Pinpoint the cell where the given text exists, returning its (x, y) midpoint coordinate. 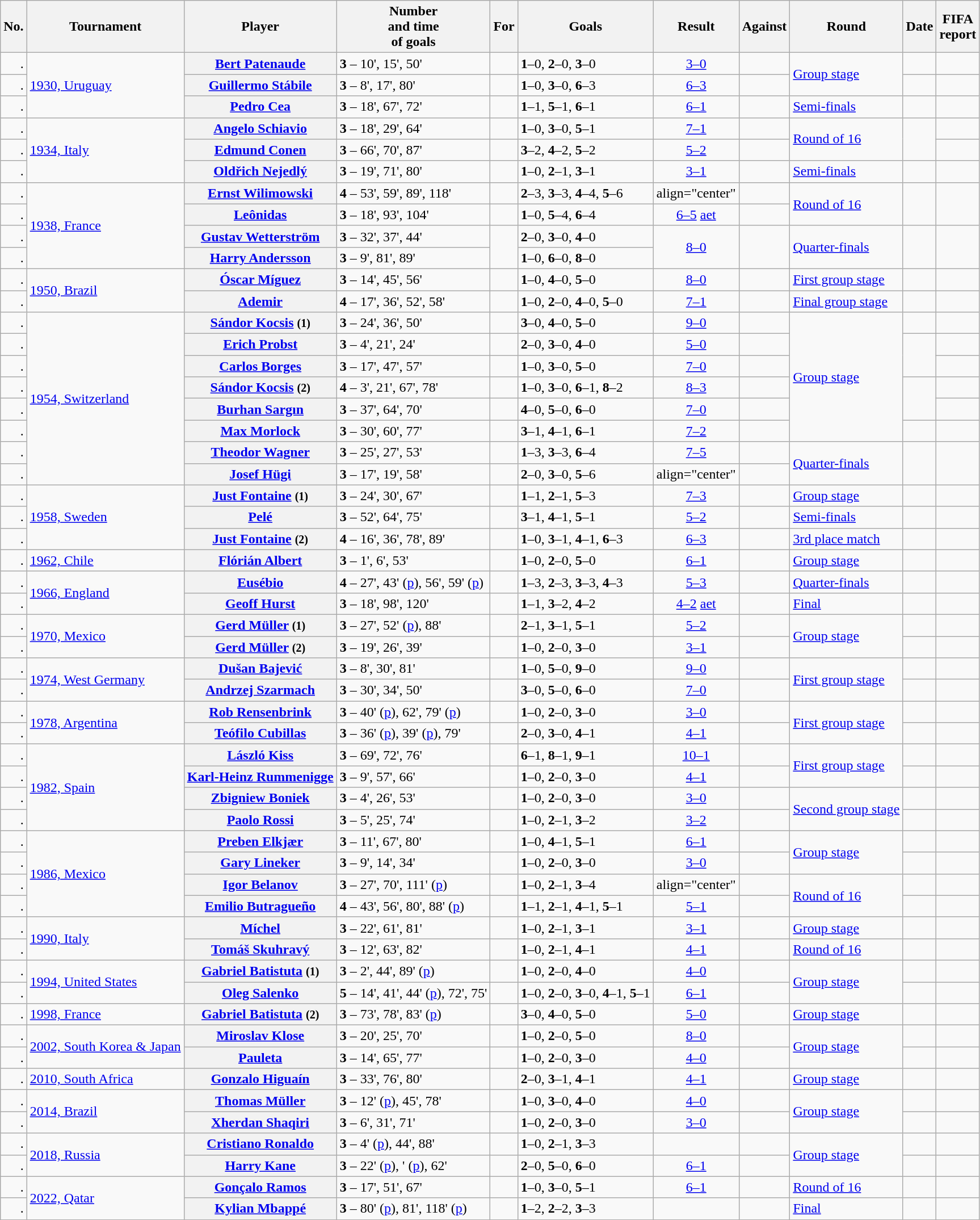
1–3, 2–3, 3–3, 4–3 (586, 582)
1982, Spain (106, 787)
3 – 66', 70', 87' (413, 150)
4–0, 5–0, 6–0 (586, 409)
1–0, 4–1, 5–1 (586, 841)
3 – 4' (p), 44', 88' (413, 1144)
4 – 27', 43' (p), 56', 59' (p) (413, 582)
8–3 (696, 388)
3 – 24', 30', 67' (413, 496)
3 – 20', 25', 70' (413, 1036)
Flórián Albert (260, 560)
3 – 5', 25', 74' (413, 820)
Xherdan Shaqiri (260, 1122)
Óscar Míguez (260, 279)
Sándor Kocsis (1) (260, 323)
3 – 8', 17', 80' (413, 85)
2–0, 3–1, 4–1 (586, 1079)
1994, United States (106, 982)
Rob Rensenbrink (260, 712)
1–0, 2–1, 3–3 (586, 1144)
Geoff Hurst (260, 603)
Andrzej Szarmach (260, 690)
1954, Switzerland (106, 399)
Erich Probst (260, 345)
Dušan Bajević (260, 669)
3 – 30', 60', 77' (413, 431)
Sándor Kocsis (2) (260, 388)
Kylian Mbappé (260, 1209)
3 – 19', 71', 80' (413, 171)
3 – 80' (p), 81', 118' (p) (413, 1209)
For (504, 27)
3 – 27', 52' (p), 88' (413, 625)
2014, Brazil (106, 1112)
1–1, 5–1, 6–1 (586, 107)
3 – 11', 67', 80' (413, 841)
3 – 4', 21', 24' (413, 345)
1–0, 2–1, 3–2 (586, 820)
3–1, 4–1, 5–1 (586, 517)
3–1, 4–1, 6–1 (586, 431)
1974, West Germany (106, 680)
3 – 73', 78', 83' (p) (413, 1014)
3 – 6', 31', 71' (413, 1122)
Gonçalo Ramos (260, 1187)
Igor Belanov (260, 884)
1998, France (106, 1014)
Karl-Heinz Rummenigge (260, 777)
3 – 24', 36', 50' (413, 323)
Oleg Salenko (260, 993)
3 – 52', 64', 75' (413, 517)
3 – 4', 26', 53' (413, 798)
1934, Italy (106, 150)
1–0, 4–0, 5–0 (586, 279)
10–1 (696, 755)
László Kiss (260, 755)
Ademir (260, 301)
1958, Sweden (106, 517)
3 – 18', 93', 104' (413, 215)
Carlos Borges (260, 366)
1–0, 2–0, 4–0, 5–0 (586, 301)
4 – 16', 36', 78', 89' (413, 539)
Eusébio (260, 582)
1–0, 3–0, 5–0 (586, 366)
1–0, 2–0, 4–0 (586, 971)
Gabriel Batistuta (2) (260, 1014)
3–2, 4–2, 5–2 (586, 150)
1–1, 2–1, 5–3 (586, 496)
2–3, 3–3, 4–4, 5–6 (586, 193)
3 – 17', 47', 57' (413, 366)
3–0, 5–0, 6–0 (586, 690)
4–2 aet (696, 603)
4 – 17', 36', 52', 58' (413, 301)
Goals (586, 27)
2010, South Africa (106, 1079)
1970, Mexico (106, 636)
1930, Uruguay (106, 85)
5–3 (696, 582)
Ernst Wilimowski (260, 193)
Theodor Wagner (260, 452)
3 – 18', 98', 120' (413, 603)
Thomas Müller (260, 1101)
Burhan Sargın (260, 409)
Gabriel Batistuta (1) (260, 971)
Josef Hügi (260, 474)
3 – 17', 51', 67' (413, 1187)
Round (847, 27)
Preben Elkjær (260, 841)
1–0, 3–0, 4–0 (586, 1101)
3 – 27', 70', 111' (p) (413, 884)
Max Morlock (260, 431)
Just Fontaine (1) (260, 496)
1–0, 6–0, 8–0 (586, 258)
3–2 (696, 820)
1–0, 2–1, 4–1 (586, 949)
4 – 43', 56', 80', 88' (p) (413, 906)
2022, Qatar (106, 1198)
3rd place match (847, 539)
1–0, 5–0, 9–0 (586, 669)
3 – 8', 30', 81' (413, 669)
2–0, 5–0, 6–0 (586, 1166)
5 – 14', 41', 44' (p), 72', 75' (413, 993)
3 – 10', 15', 50' (413, 64)
Leônidas (260, 215)
Guillermo Stábile (260, 85)
Gerd Müller (2) (260, 647)
3 – 9', 14', 34' (413, 863)
3 – 1', 6', 53' (413, 560)
7–3 (696, 496)
1–1, 2–1, 4–1, 5–1 (586, 906)
Harry Andersson (260, 258)
3 – 32', 37', 44' (413, 236)
1–0, 3–0, 6–3 (586, 85)
1962, Chile (106, 560)
Gerd Müller (1) (260, 625)
1–0, 2–1, 3–4 (586, 884)
1990, Italy (106, 938)
1–0, 3–0, 6–1, 8–2 (586, 388)
1–0, 5–4, 6–4 (586, 215)
7–5 (696, 452)
1–0, 2–0, 3–0, 4–1, 5–1 (586, 993)
1–3, 3–3, 6–4 (586, 452)
Edmund Conen (260, 150)
1–1, 3–2, 4–2 (586, 603)
3 – 12' (p), 45', 78' (413, 1101)
3 – 9', 57', 66' (413, 777)
3 – 18', 67', 72' (413, 107)
2–0, 3–0, 4–1 (586, 733)
Final group stage (847, 301)
Míchel (260, 928)
3 – 22', 61', 81' (413, 928)
Result (696, 27)
3 – 14', 45', 56' (413, 279)
3 – 12', 63', 82' (413, 949)
3 – 2', 44', 89' (p) (413, 971)
2018, Russia (106, 1155)
Zbigniew Boniek (260, 798)
Gonzalo Higuaín (260, 1079)
Miroslav Klose (260, 1036)
No. (14, 27)
3 – 33', 76', 80' (413, 1079)
Number and time of goals (413, 27)
Tournament (106, 27)
Bert Patenaude (260, 64)
4 – 53', 59', 89', 118' (413, 193)
3 – 40' (p), 62', 79' (p) (413, 712)
6–1, 8–1, 9–1 (586, 755)
Oldřich Nejedlý (260, 171)
1938, France (106, 225)
3 – 14', 65', 77' (413, 1058)
2002, South Korea & Japan (106, 1047)
2–1, 3–1, 5–1 (586, 625)
7–2 (696, 431)
3 – 36' (p), 39' (p), 79' (413, 733)
1978, Argentina (106, 723)
Gary Lineker (260, 863)
Angelo Schiavio (260, 128)
Cristiano Ronaldo (260, 1144)
4 – 3', 21', 67', 78' (413, 388)
1–2, 2–2, 3–3 (586, 1209)
1966, England (106, 593)
Paolo Rossi (260, 820)
Emilio Butragueño (260, 906)
Pedro Cea (260, 107)
Second group stage (847, 809)
Gustav Wetterström (260, 236)
2–0, 3–0, 5–6 (586, 474)
5–1 (696, 906)
3 – 17', 19', 58' (413, 474)
3 – 69', 72', 76' (413, 755)
Harry Kane (260, 1166)
FIFAreport (958, 27)
3 – 37', 64', 70' (413, 409)
3 – 9', 81', 89' (413, 258)
Pelé (260, 517)
Pauleta (260, 1058)
1986, Mexico (106, 874)
3 – 22' (p), ' (p), 62' (413, 1166)
3 – 18', 29', 64' (413, 128)
Against (764, 27)
6–5 aet (696, 215)
Tomáš Skuhravý (260, 949)
Just Fontaine (2) (260, 539)
3 – 19', 26', 39' (413, 647)
1–0, 3–1, 4–1, 6–3 (586, 539)
1950, Brazil (106, 290)
Player (260, 27)
3 – 30', 34', 50' (413, 690)
3 – 25', 27', 53' (413, 452)
Teófilo Cubillas (260, 733)
Date (919, 27)
